Search for the cell housing the specified text and yield its (X, Y) center coordinate. 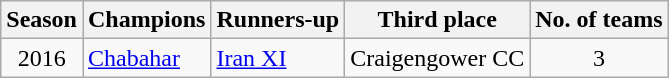
No. of teams (599, 20)
Third place (438, 20)
Iran XI (278, 58)
3 (599, 58)
Chabahar (146, 58)
Champions (146, 20)
Runners-up (278, 20)
Craigengower CC (438, 58)
Season (42, 20)
2016 (42, 58)
